Extract the [X, Y] coordinate from the center of the cell holding the provided text.  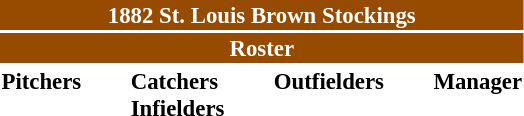
1882 St. Louis Brown Stockings [262, 15]
Roster [262, 48]
